Search for the cell housing the specified text and yield its [X, Y] center coordinate. 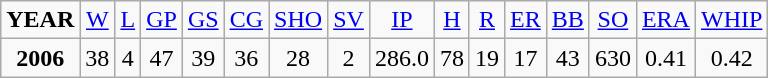
0.41 [666, 58]
ERA [666, 20]
0.42 [731, 58]
2006 [40, 58]
78 [452, 58]
39 [203, 58]
SHO [298, 20]
H [452, 20]
2 [349, 58]
47 [162, 58]
286.0 [402, 58]
GS [203, 20]
L [128, 20]
19 [486, 58]
43 [568, 58]
IP [402, 20]
36 [246, 58]
WHIP [731, 20]
CG [246, 20]
BB [568, 20]
R [486, 20]
630 [612, 58]
YEAR [40, 20]
17 [526, 58]
SV [349, 20]
28 [298, 58]
ER [526, 20]
W [98, 20]
SO [612, 20]
GP [162, 20]
4 [128, 58]
38 [98, 58]
